Pinpoint the cell where the given text exists, returning its [x, y] midpoint coordinate. 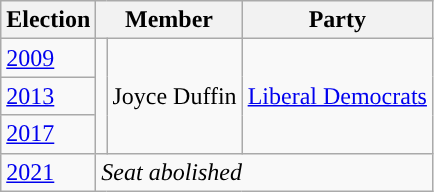
2017 [48, 134]
Member [169, 20]
Liberal Democrats [337, 96]
2009 [48, 58]
Party [337, 20]
2021 [48, 172]
Joyce Duffin [174, 96]
Seat abolished [264, 172]
2013 [48, 96]
Election [48, 20]
